Return the [X, Y] coordinate for the center point of the cell that contains the specified text.  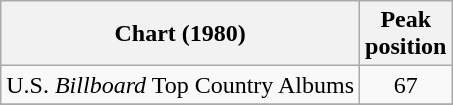
U.S. Billboard Top Country Albums [180, 85]
Chart (1980) [180, 34]
Peakposition [406, 34]
67 [406, 85]
